Search for the cell housing the specified text and yield its (x, y) center coordinate. 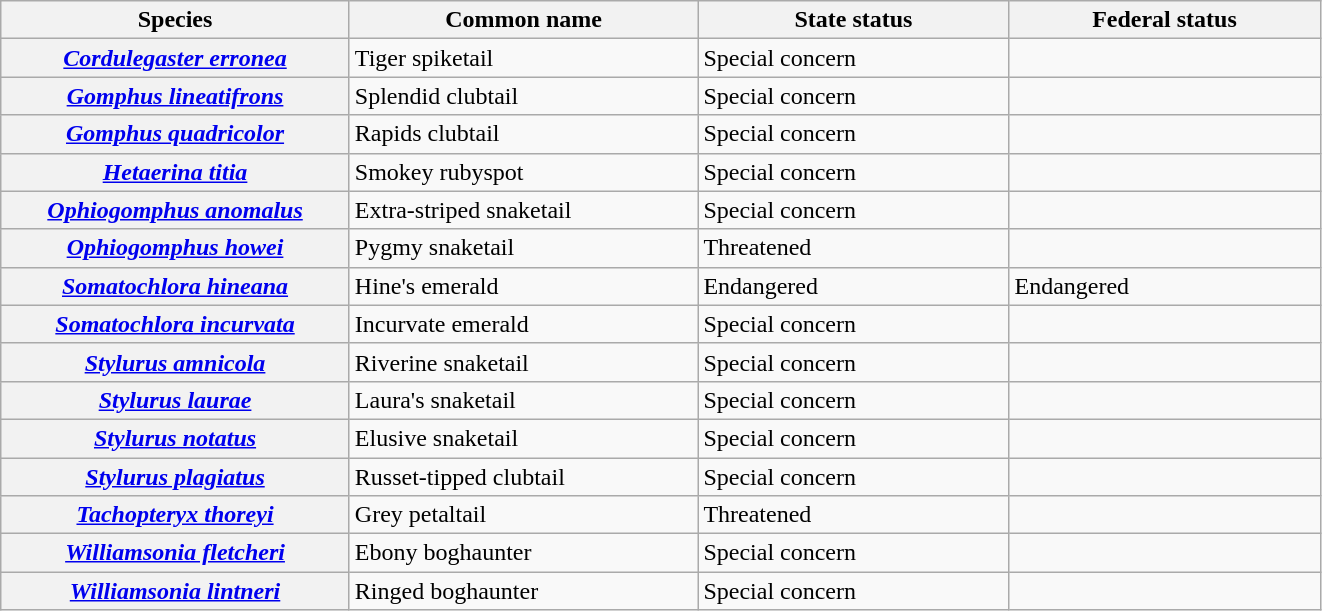
Ophiogomphus anomalus (176, 210)
Tachopteryx thoreyi (176, 515)
Laura's snaketail (524, 400)
Gomphus quadricolor (176, 134)
Gomphus lineatifrons (176, 96)
Stylurus amnicola (176, 362)
Splendid clubtail (524, 96)
Stylurus plagiatus (176, 477)
Cordulegaster erronea (176, 58)
Stylurus notatus (176, 438)
Ebony boghaunter (524, 553)
Ringed boghaunter (524, 591)
Riverine snaketail (524, 362)
Common name (524, 20)
Williamsonia fletcheri (176, 553)
Federal status (1164, 20)
Hetaerina titia (176, 172)
Incurvate emerald (524, 324)
Hine's emerald (524, 286)
Somatochlora incurvata (176, 324)
Elusive snaketail (524, 438)
Somatochlora hineana (176, 286)
Williamsonia lintneri (176, 591)
Smokey rubyspot (524, 172)
Russet-tipped clubtail (524, 477)
Grey petaltail (524, 515)
Ophiogomphus howei (176, 248)
Species (176, 20)
Tiger spiketail (524, 58)
State status (854, 20)
Stylurus laurae (176, 400)
Pygmy snaketail (524, 248)
Extra-striped snaketail (524, 210)
Rapids clubtail (524, 134)
